Return the (X, Y) coordinate for the center point of the cell that contains the specified text.  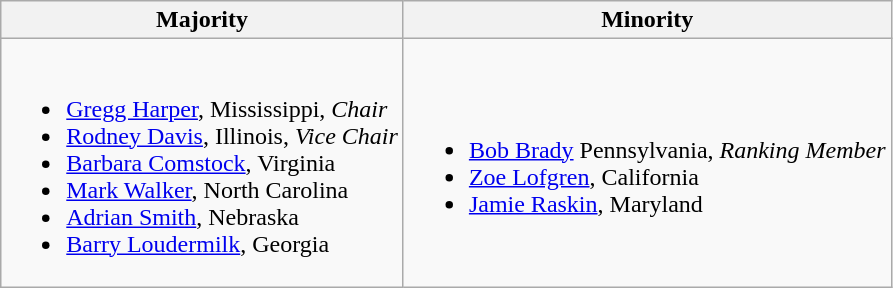
Majority (202, 20)
Bob Brady Pennsylvania, Ranking MemberZoe Lofgren, CaliforniaJamie Raskin, Maryland (647, 163)
Minority (647, 20)
